Provide the [X, Y] coordinate of the cell's center where the given text is located.  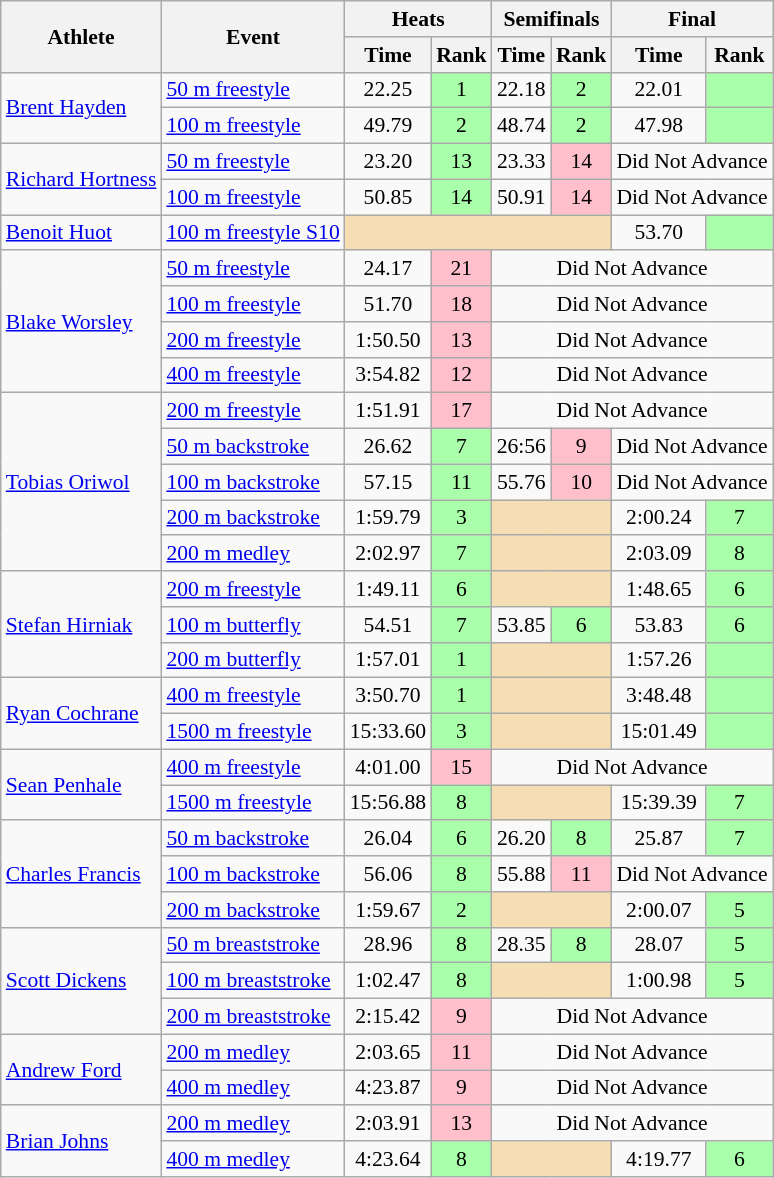
1:02.47 [388, 981]
22.25 [388, 90]
26:56 [522, 447]
22.01 [658, 90]
50 m breaststroke [252, 945]
2:00.07 [658, 910]
Tobias Oriwol [82, 482]
1:51.91 [388, 411]
3:48.48 [658, 696]
2:03.65 [388, 1052]
1:50.50 [388, 340]
100 m breaststroke [252, 981]
54.51 [388, 625]
Semifinals [552, 19]
21 [462, 269]
200 m breaststroke [252, 1017]
3:54.82 [388, 375]
15:39.39 [658, 803]
2:00.24 [658, 518]
1:57.01 [388, 660]
Stefan Hirniak [82, 624]
17 [462, 411]
Benoit Huot [82, 233]
56.06 [388, 874]
15 [462, 767]
28.07 [658, 945]
2:15.42 [388, 1017]
23.20 [388, 162]
22.18 [522, 90]
24.17 [388, 269]
1:57.26 [658, 660]
28.35 [522, 945]
Brian Johns [82, 1142]
50.91 [522, 197]
53.70 [658, 233]
4:23.87 [388, 1088]
Richard Hortness [82, 180]
Ryan Cochrane [82, 714]
25.87 [658, 839]
28.96 [388, 945]
100 m freestyle S10 [252, 233]
26.62 [388, 447]
4:23.64 [388, 1159]
15:56.88 [388, 803]
1:48.65 [658, 589]
49.79 [388, 126]
Charles Francis [82, 874]
Athlete [82, 36]
Scott Dickens [82, 980]
200 m butterfly [252, 660]
18 [462, 304]
2:02.97 [388, 554]
15:33.60 [388, 732]
4:19.77 [658, 1159]
Brent Hayden [82, 108]
53.85 [522, 625]
1:59.79 [388, 518]
26.04 [388, 839]
23.33 [522, 162]
55.88 [522, 874]
57.15 [388, 482]
10 [582, 482]
Blake Worsley [82, 322]
3:50.70 [388, 696]
Event [252, 36]
Andrew Ford [82, 1070]
26.20 [522, 839]
53.83 [658, 625]
100 m butterfly [252, 625]
1:00.98 [658, 981]
48.74 [522, 126]
51.70 [388, 304]
1:59.67 [388, 910]
15:01.49 [658, 732]
Sean Penhale [82, 784]
1:49.11 [388, 589]
50.85 [388, 197]
4:01.00 [388, 767]
2:03.09 [658, 554]
55.76 [522, 482]
12 [462, 375]
47.98 [658, 126]
2:03.91 [388, 1124]
Heats [418, 19]
Final [692, 19]
